Scan for the cell matching the given text and deliver its [X, Y] coordinate at center. 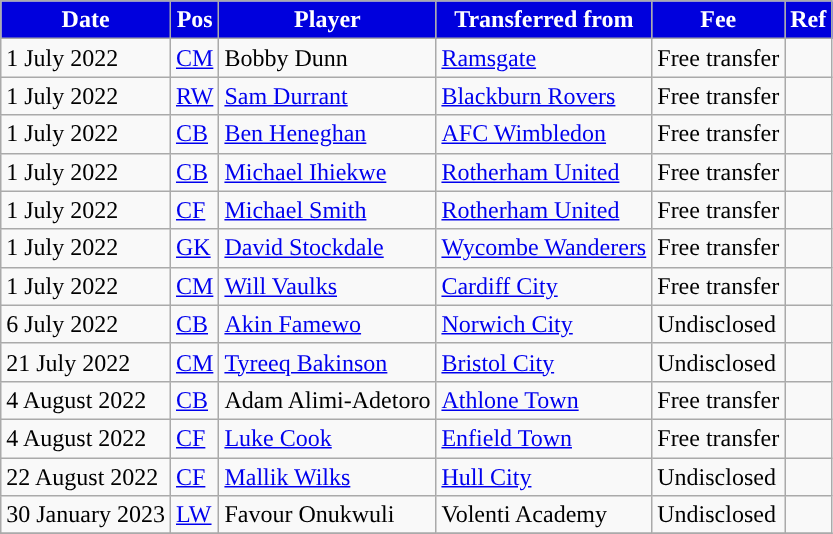
Will Vaulks [328, 286]
30 January 2023 [86, 515]
Ref [808, 20]
Luke Cook [328, 438]
Norwich City [544, 324]
Michael Smith [328, 210]
Ramsgate [544, 58]
Athlone Town [544, 400]
Wycombe Wanderers [544, 248]
David Stockdale [328, 248]
Sam Durrant [328, 96]
GK [194, 248]
22 August 2022 [86, 477]
RW [194, 96]
Ben Heneghan [328, 134]
Blackburn Rovers [544, 96]
Transferred from [544, 20]
6 July 2022 [86, 324]
Bristol City [544, 362]
Player [328, 20]
Fee [718, 20]
Adam Alimi-Adetoro [328, 400]
Enfield Town [544, 438]
Hull City [544, 477]
Cardiff City [544, 286]
Bobby Dunn [328, 58]
Favour Onukwuli [328, 515]
Volenti Academy [544, 515]
LW [194, 515]
Date [86, 20]
Pos [194, 20]
Michael Ihiekwe [328, 172]
21 July 2022 [86, 362]
AFC Wimbledon [544, 134]
Tyreeq Bakinson [328, 362]
Mallik Wilks [328, 477]
Akin Famewo [328, 324]
